Determine the (x, y) coordinate at the center of the cell enclosing the given text.  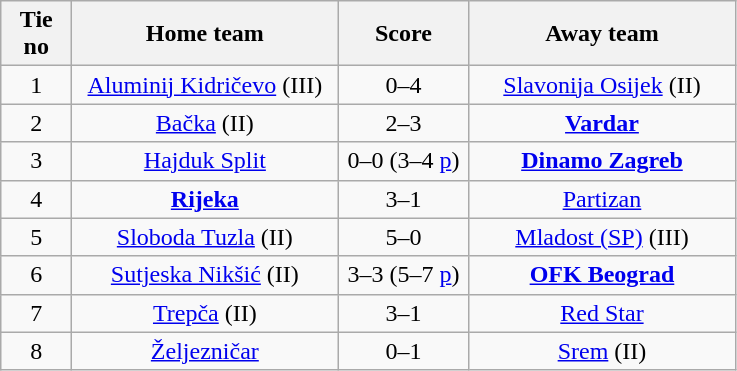
Slavonija Osijek (II) (602, 85)
Bačka (II) (205, 123)
Mladost (SP) (III) (602, 237)
Aluminij Kidričevo (III) (205, 85)
Red Star (602, 313)
Sutjeska Nikšić (II) (205, 275)
Home team (205, 34)
Sloboda Tuzla (II) (205, 237)
2–3 (404, 123)
0–4 (404, 85)
Tie no (36, 34)
Željezničar (205, 351)
5 (36, 237)
0–1 (404, 351)
Rijeka (205, 199)
Srem (II) (602, 351)
Partizan (602, 199)
6 (36, 275)
Score (404, 34)
8 (36, 351)
Vardar (602, 123)
Away team (602, 34)
3 (36, 161)
Trepča (II) (205, 313)
4 (36, 199)
0–0 (3–4 p) (404, 161)
Hajduk Split (205, 161)
7 (36, 313)
1 (36, 85)
2 (36, 123)
OFK Beograd (602, 275)
3–3 (5–7 p) (404, 275)
Dinamo Zagreb (602, 161)
5–0 (404, 237)
